Search for the cell housing the specified text and yield its (X, Y) center coordinate. 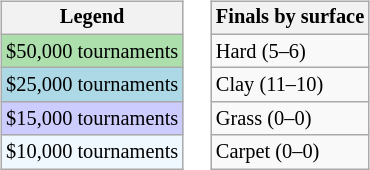
Clay (11–10) (290, 85)
$10,000 tournaments (92, 152)
Grass (0–0) (290, 119)
Finals by surface (290, 18)
$15,000 tournaments (92, 119)
$25,000 tournaments (92, 85)
Hard (5–6) (290, 51)
Carpet (0–0) (290, 152)
Legend (92, 18)
$50,000 tournaments (92, 51)
